Locate the cell with the specified text and output its [x, y] center coordinate. 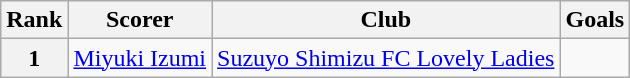
Miyuki Izumi [140, 58]
Club [386, 20]
Rank [34, 20]
Goals [595, 20]
Suzuyo Shimizu FC Lovely Ladies [386, 58]
Scorer [140, 20]
1 [34, 58]
